Return (X, Y) of the center of cell containing provided text 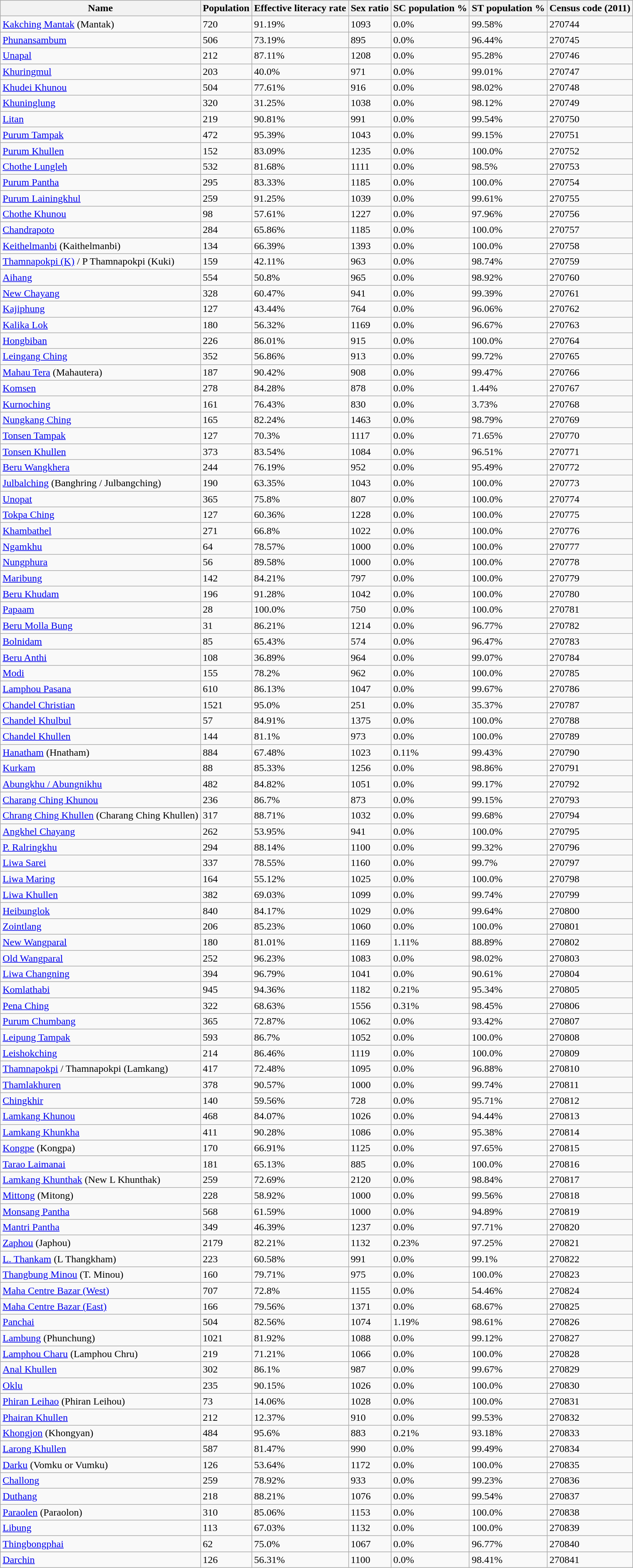
1095 (370, 1069)
1088 (370, 1338)
411 (226, 1132)
885 (370, 1164)
270829 (590, 1370)
159 (226, 262)
270825 (590, 1306)
66.91% (300, 1148)
270769 (590, 420)
Chandel Khullen (101, 737)
1214 (370, 626)
Aihang (101, 277)
Purum Lainingkhul (101, 198)
270746 (590, 56)
96.06% (509, 309)
270795 (590, 831)
81.92% (300, 1338)
270807 (590, 1021)
40.0% (300, 72)
Kurkam (101, 768)
270809 (590, 1053)
Leingang Ching (101, 356)
352 (226, 356)
98.86% (509, 768)
46.39% (300, 1227)
99.64% (509, 910)
86.1% (300, 1370)
797 (370, 578)
79.56% (300, 1306)
244 (226, 467)
78.2% (300, 673)
99.07% (509, 657)
Khambathel (101, 531)
86.21% (300, 626)
Tonsen Khullen (101, 451)
Kajiphung (101, 309)
270827 (590, 1338)
Purum Khullen (101, 151)
1235 (370, 151)
91.19% (300, 24)
108 (226, 657)
98.12% (509, 103)
161 (226, 404)
69.03% (300, 895)
88 (226, 768)
382 (226, 895)
1237 (370, 1227)
952 (370, 467)
270779 (590, 578)
270820 (590, 1227)
270803 (590, 958)
270804 (590, 974)
270834 (590, 1449)
Maha Centre Bazar (West) (101, 1291)
270786 (590, 689)
270784 (590, 657)
82.21% (300, 1243)
Khuninglung (101, 103)
Maribung (101, 578)
94.36% (300, 990)
83.54% (300, 451)
270758 (590, 246)
1160 (370, 863)
1083 (370, 958)
Modi (101, 673)
62 (226, 1544)
1021 (226, 1338)
883 (370, 1433)
610 (226, 689)
87.11% (300, 56)
71.21% (300, 1354)
270768 (590, 404)
1066 (370, 1354)
76.19% (300, 467)
99.1% (509, 1259)
1067 (370, 1544)
81.68% (300, 166)
55.12% (300, 879)
1052 (370, 1037)
Population (226, 8)
99.7% (509, 863)
2179 (226, 1243)
14.06% (300, 1401)
Tarao Laimanai (101, 1164)
218 (226, 1496)
65.43% (300, 641)
270767 (590, 388)
ST population % (509, 8)
99.56% (509, 1195)
270826 (590, 1322)
Beru Molla Bung (101, 626)
251 (370, 705)
164 (226, 879)
83.09% (300, 151)
Beru Anthi (101, 657)
90.42% (300, 372)
98.92% (509, 277)
59.56% (300, 1101)
Nungphura (101, 562)
933 (370, 1481)
134 (226, 246)
Census code (2011) (590, 8)
2120 (370, 1180)
1023 (370, 752)
310 (226, 1512)
Larong Khullen (101, 1449)
270830 (590, 1385)
271 (226, 531)
97.65% (509, 1148)
270841 (590, 1560)
Lamkang Khunou (101, 1116)
Lamkang Khunthak (New L Khunthak) (101, 1180)
Name (101, 8)
1076 (370, 1496)
Hanatham (Hnatham) (101, 752)
373 (226, 451)
95.6% (300, 1433)
1060 (370, 926)
95.71% (509, 1101)
57 (226, 721)
78.55% (300, 863)
1038 (370, 103)
270811 (590, 1085)
90.81% (300, 119)
223 (226, 1259)
99.43% (509, 752)
Monsang Pantha (101, 1212)
Unopat (101, 499)
96.47% (509, 641)
Liwa Sarei (101, 863)
99.49% (509, 1449)
Leipung Tampak (101, 1037)
228 (226, 1195)
Charang Ching Khunou (101, 800)
Tonsen Tampak (101, 435)
913 (370, 356)
L. Thankam (L Thangkham) (101, 1259)
270818 (590, 1195)
99.58% (509, 24)
322 (226, 1006)
96.51% (509, 451)
1042 (370, 594)
Liwa Maring (101, 879)
987 (370, 1370)
140 (226, 1101)
270822 (590, 1259)
Zaphou (Japhou) (101, 1243)
3.73% (509, 404)
270771 (590, 451)
98 (226, 214)
1556 (370, 1006)
587 (226, 1449)
270747 (590, 72)
270797 (590, 863)
Phairan Khullen (101, 1417)
85.06% (300, 1512)
Thamnapokpi / Thamnapokpi (Lamkang) (101, 1069)
96.79% (300, 974)
270762 (590, 309)
113 (226, 1528)
317 (226, 816)
1062 (370, 1021)
Kalika Lok (101, 325)
270745 (590, 40)
Abungkhu / Abungnikhu (101, 784)
84.21% (300, 578)
971 (370, 72)
35.37% (509, 705)
31 (226, 626)
270819 (590, 1212)
964 (370, 657)
270793 (590, 800)
Panchai (101, 1322)
1172 (370, 1464)
270801 (590, 926)
884 (226, 752)
270776 (590, 531)
206 (226, 926)
98.74% (509, 262)
270790 (590, 752)
SC population % (430, 8)
1208 (370, 56)
81.47% (300, 1449)
973 (370, 737)
96.23% (300, 958)
337 (226, 863)
532 (226, 166)
Duthang (101, 1496)
Beru Khudam (101, 594)
1.11% (430, 942)
95.34% (509, 990)
Zointlang (101, 926)
962 (370, 673)
1.44% (509, 388)
88.89% (509, 942)
142 (226, 578)
236 (226, 800)
Chandrapoto (101, 230)
85.33% (300, 768)
878 (370, 388)
554 (226, 277)
86.01% (300, 341)
160 (226, 1275)
Chingkhir (101, 1101)
262 (226, 831)
Unapal (101, 56)
98.5% (509, 166)
90.15% (300, 1385)
Purum Chumbang (101, 1021)
90.61% (509, 974)
Chandel Christian (101, 705)
36.89% (300, 657)
915 (370, 341)
Paraolen (Paraolon) (101, 1512)
1028 (370, 1401)
270780 (590, 594)
99.47% (509, 372)
270812 (590, 1101)
270781 (590, 610)
Chothe Lungleh (101, 166)
1041 (370, 974)
12.37% (300, 1417)
270789 (590, 737)
873 (370, 800)
Beru Wangkhera (101, 467)
1155 (370, 1291)
97.25% (509, 1243)
270749 (590, 103)
Bolnidam (101, 641)
908 (370, 372)
270802 (590, 942)
170 (226, 1148)
328 (226, 293)
975 (370, 1275)
68.67% (509, 1306)
270813 (590, 1116)
P. Ralringkhu (101, 847)
99.72% (509, 356)
Heibunglok (101, 910)
270837 (590, 1496)
95.39% (300, 135)
Chrang Ching Khullen (Charang Ching Khullen) (101, 816)
Kakching Mantak (Mantak) (101, 24)
190 (226, 483)
270828 (590, 1354)
990 (370, 1449)
Angkhel Chayang (101, 831)
66.8% (300, 531)
98.84% (509, 1180)
66.39% (300, 246)
88.21% (300, 1496)
1025 (370, 879)
270808 (590, 1037)
Tokpa Ching (101, 515)
1032 (370, 816)
270810 (590, 1069)
Leishokching (101, 1053)
73.19% (300, 40)
270817 (590, 1180)
1051 (370, 784)
98.45% (509, 1006)
72.87% (300, 1021)
270778 (590, 562)
270839 (590, 1528)
270835 (590, 1464)
270759 (590, 262)
270823 (590, 1275)
1022 (370, 531)
270800 (590, 910)
Thamlakhuren (101, 1085)
270763 (590, 325)
750 (370, 610)
720 (226, 24)
81.1% (300, 737)
916 (370, 87)
Litan (101, 119)
196 (226, 594)
56.86% (300, 356)
Chothe Khunou (101, 214)
60.58% (300, 1259)
Purum Tampak (101, 135)
Liwa Khullen (101, 895)
99.61% (509, 198)
Lamphou Charu (Lamphou Chru) (101, 1354)
270787 (590, 705)
85.23% (300, 926)
93.42% (509, 1021)
181 (226, 1164)
65.13% (300, 1164)
Phunansambum (101, 40)
Chandel Khulbul (101, 721)
707 (226, 1291)
95.28% (509, 56)
Lambung (Phunchung) (101, 1338)
294 (226, 847)
270824 (590, 1291)
Mantri Pantha (101, 1227)
270770 (590, 435)
1039 (370, 198)
Sex ratio (370, 8)
1371 (370, 1306)
81.01% (300, 942)
270831 (590, 1401)
84.91% (300, 721)
270753 (590, 166)
394 (226, 974)
965 (370, 277)
1099 (370, 895)
910 (370, 1417)
94.89% (509, 1212)
764 (370, 309)
Liwa Changning (101, 974)
1.19% (430, 1322)
270773 (590, 483)
270764 (590, 341)
Darku (Vomku or Vumku) (101, 1464)
Komsen (101, 388)
84.17% (300, 910)
Hongbiban (101, 341)
84.28% (300, 388)
Effective literacy rate (300, 8)
144 (226, 737)
72.69% (300, 1180)
574 (370, 641)
99.01% (509, 72)
1074 (370, 1322)
270796 (590, 847)
78.57% (300, 547)
1093 (370, 24)
Khudei Khunou (101, 87)
270772 (590, 467)
99.39% (509, 293)
0.31% (430, 1006)
270774 (590, 499)
Nungkang Ching (101, 420)
1117 (370, 435)
226 (226, 341)
482 (226, 784)
New Chayang (101, 293)
82.56% (300, 1322)
96.67% (509, 325)
63.35% (300, 483)
235 (226, 1385)
79.71% (300, 1275)
1111 (370, 166)
New Wangparal (101, 942)
807 (370, 499)
270766 (590, 372)
270782 (590, 626)
270750 (590, 119)
270744 (590, 24)
Thangbung Minou (T. Minou) (101, 1275)
99.12% (509, 1338)
830 (370, 404)
270755 (590, 198)
270791 (590, 768)
Julbalching (Banghring / Julbangching) (101, 483)
214 (226, 1053)
Komlathabi (101, 990)
Papaam (101, 610)
270788 (590, 721)
270794 (590, 816)
0.11% (430, 752)
963 (370, 262)
187 (226, 372)
1125 (370, 1148)
60.36% (300, 515)
86.13% (300, 689)
65.86% (300, 230)
Mahau Tera (Mahautera) (101, 372)
84.82% (300, 784)
96.88% (509, 1069)
99.53% (509, 1417)
Kongpe (Kongpa) (101, 1148)
Thingbongphai (101, 1544)
166 (226, 1306)
593 (226, 1037)
270748 (590, 87)
270761 (590, 293)
68.63% (300, 1006)
Oklu (101, 1385)
840 (226, 910)
Libung (101, 1528)
295 (226, 182)
1153 (370, 1512)
77.61% (300, 87)
43.44% (300, 309)
1521 (226, 705)
270836 (590, 1481)
320 (226, 103)
Old Wangparal (101, 958)
42.11% (300, 262)
97.96% (509, 214)
270840 (590, 1544)
99.32% (509, 847)
270765 (590, 356)
Khuringmul (101, 72)
1182 (370, 990)
91.28% (300, 594)
90.57% (300, 1085)
Ngamkhu (101, 547)
61.59% (300, 1212)
72.48% (300, 1069)
70.3% (300, 435)
54.46% (509, 1291)
568 (226, 1212)
Thamnapokpi (K) / P Thamnapokpi (Kuki) (101, 262)
95.0% (300, 705)
97.71% (509, 1227)
72.8% (300, 1291)
270757 (590, 230)
88.71% (300, 816)
53.64% (300, 1464)
Lamphou Pasana (101, 689)
270805 (590, 990)
99.23% (509, 1481)
56 (226, 562)
278 (226, 388)
1463 (370, 420)
58.92% (300, 1195)
67.03% (300, 1528)
1393 (370, 246)
57.61% (300, 214)
155 (226, 673)
Purum Pantha (101, 182)
Challong (101, 1481)
1047 (370, 689)
Keithelmanbi (Kaithelmanbi) (101, 246)
31.25% (300, 103)
270815 (590, 1148)
270832 (590, 1417)
Maha Centre Bazar (East) (101, 1306)
484 (226, 1433)
75.0% (300, 1544)
99.68% (509, 816)
472 (226, 135)
85 (226, 641)
270783 (590, 641)
71.65% (509, 435)
270760 (590, 277)
728 (370, 1101)
417 (226, 1069)
Khongjon (Khongyan) (101, 1433)
1228 (370, 515)
1086 (370, 1132)
86.46% (300, 1053)
165 (226, 420)
60.47% (300, 293)
1084 (370, 451)
82.24% (300, 420)
98.79% (509, 420)
1375 (370, 721)
270821 (590, 1243)
Phiran Leihao (Phiran Leihou) (101, 1401)
Pena Ching (101, 1006)
378 (226, 1085)
Anal Khullen (101, 1370)
98.61% (509, 1322)
75.8% (300, 499)
50.8% (300, 277)
90.28% (300, 1132)
1119 (370, 1053)
88.14% (300, 847)
Lamkang Khunkha (101, 1132)
270752 (590, 151)
95.49% (509, 467)
270751 (590, 135)
53.95% (300, 831)
270816 (590, 1164)
270806 (590, 1006)
78.92% (300, 1481)
270775 (590, 515)
0.23% (430, 1243)
203 (226, 72)
76.43% (300, 404)
98.41% (509, 1560)
73 (226, 1401)
895 (370, 40)
96.44% (509, 40)
91.25% (300, 198)
349 (226, 1227)
56.31% (300, 1560)
1256 (370, 768)
506 (226, 40)
270798 (590, 879)
270756 (590, 214)
1029 (370, 910)
89.58% (300, 562)
152 (226, 151)
Mittong (Mitong) (101, 1195)
84.07% (300, 1116)
Darchin (101, 1560)
270754 (590, 182)
1227 (370, 214)
28 (226, 610)
945 (226, 990)
Kurnoching (101, 404)
270792 (590, 784)
252 (226, 958)
56.32% (300, 325)
83.33% (300, 182)
270799 (590, 895)
99.17% (509, 784)
94.44% (509, 1116)
468 (226, 1116)
302 (226, 1370)
270785 (590, 673)
95.38% (509, 1132)
270838 (590, 1512)
270814 (590, 1132)
67.48% (300, 752)
270777 (590, 547)
93.18% (509, 1433)
64 (226, 547)
284 (226, 230)
270833 (590, 1433)
